Pinpoint the cell where the given text exists, returning its [X, Y] midpoint coordinate. 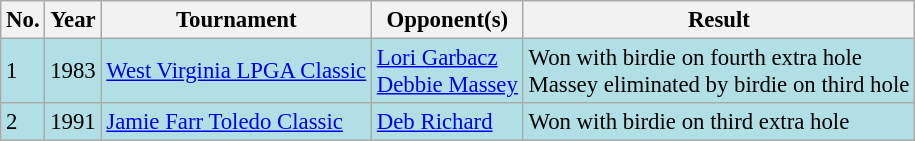
2 [23, 122]
1 [23, 72]
Jamie Farr Toledo Classic [236, 122]
Won with birdie on fourth extra holeMassey eliminated by birdie on third hole [718, 72]
1991 [73, 122]
Opponent(s) [447, 20]
Won with birdie on third extra hole [718, 122]
Tournament [236, 20]
Deb Richard [447, 122]
No. [23, 20]
Result [718, 20]
Lori Garbacz Debbie Massey [447, 72]
1983 [73, 72]
Year [73, 20]
West Virginia LPGA Classic [236, 72]
